Pinpoint the cell where the given text exists, returning its (X, Y) midpoint coordinate. 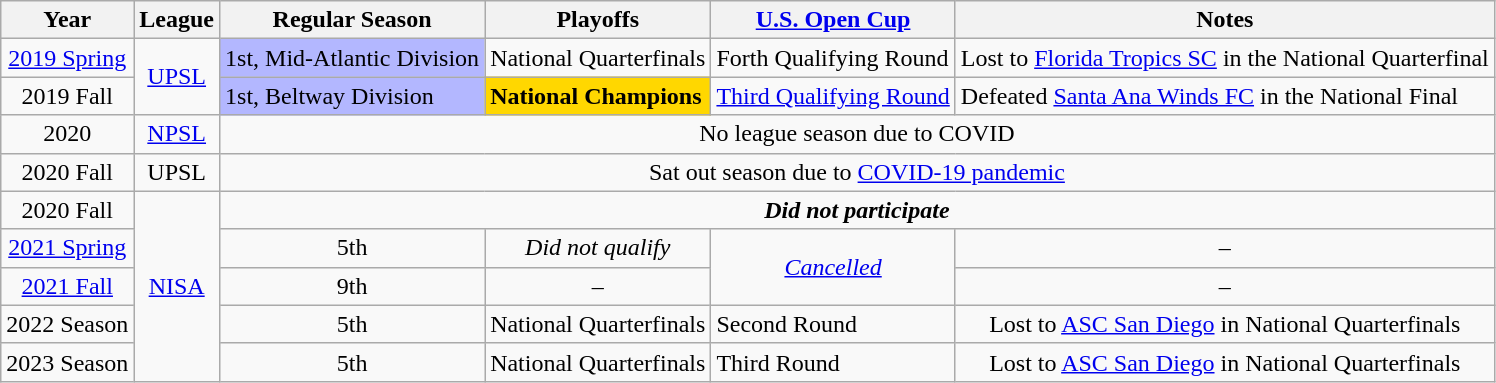
2021 Spring (68, 248)
U.S. Open Cup (833, 20)
Playoffs (598, 20)
Year (68, 20)
2021 Fall (68, 286)
Third Round (833, 362)
2019 Spring (68, 58)
Sat out season due to COVID-19 pandemic (858, 172)
Third Qualifying Round (833, 96)
9th (352, 286)
2020 (68, 134)
2019 Fall (68, 96)
Cancelled (833, 267)
Regular Season (352, 20)
No league season due to COVID (858, 134)
NISA (177, 286)
Lost to Florida Tropics SC in the National Quarterfinal (1224, 58)
Notes (1224, 20)
1st, Beltway Division (352, 96)
Defeated Santa Ana Winds FC in the National Final (1224, 96)
Forth Qualifying Round (833, 58)
Did not qualify (598, 248)
National Champions (598, 96)
Did not participate (858, 210)
Second Round (833, 324)
League (177, 20)
2023 Season (68, 362)
NPSL (177, 134)
2022 Season (68, 324)
1st, Mid-Atlantic Division (352, 58)
